Search for the cell housing the specified text and yield its [X, Y] center coordinate. 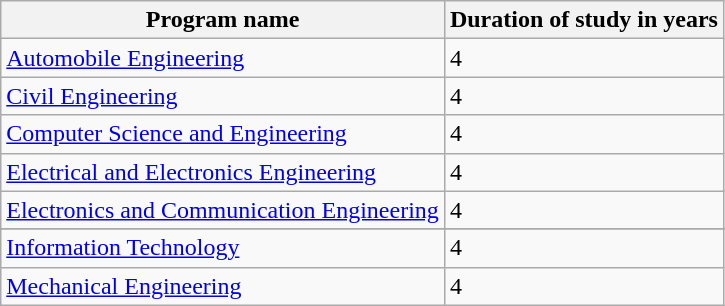
Electrical and Electronics Engineering [223, 172]
Mechanical Engineering [223, 286]
Automobile Engineering [223, 58]
Electronics and Communication Engineering [223, 210]
Information Technology [223, 248]
Duration of study in years [584, 20]
Program name [223, 20]
Civil Engineering [223, 96]
Computer Science and Engineering [223, 134]
